Detect which cell encompasses the target text, then output its (x, y) center coordinate. 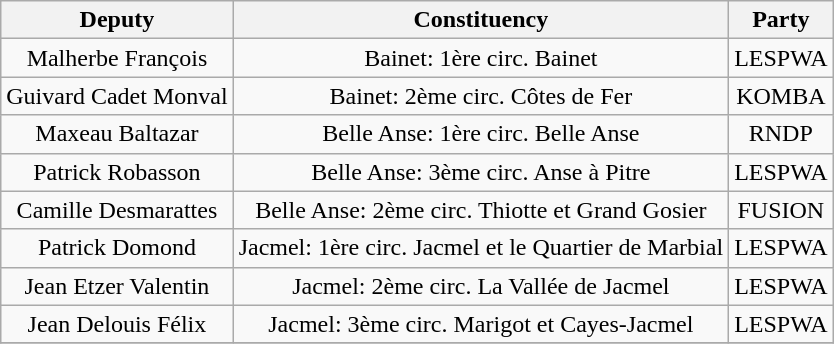
Guivard Cadet Monval (117, 96)
Jean Delouis Félix (117, 324)
Malherbe François (117, 58)
FUSION (781, 210)
Patrick Domond (117, 248)
Bainet: 1ère circ. Bainet (480, 58)
Jean Etzer Valentin (117, 286)
RNDP (781, 134)
Constituency (480, 20)
Bainet: 2ème circ. Côtes de Fer (480, 96)
Belle Anse: 2ème circ. Thiotte et Grand Gosier (480, 210)
Camille Desmarattes (117, 210)
Patrick Robasson (117, 172)
Party (781, 20)
Deputy (117, 20)
Maxeau Baltazar (117, 134)
Belle Anse: 3ème circ. Anse à Pitre (480, 172)
Jacmel: 2ème circ. La Vallée de Jacmel (480, 286)
Jacmel: 1ère circ. Jacmel et le Quartier de Marbial (480, 248)
Jacmel: 3ème circ. Marigot et Cayes-Jacmel (480, 324)
Belle Anse: 1ère circ. Belle Anse (480, 134)
KOMBA (781, 96)
